Pinpoint the cell where the given text exists, returning its (X, Y) midpoint coordinate. 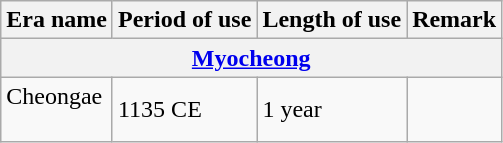
Cheongae (57, 110)
Period of use (184, 20)
1 year (332, 110)
1135 CE (184, 110)
Remark (454, 20)
Era name (57, 20)
Myocheong (252, 58)
Length of use (332, 20)
